Detect which cell encompasses the target text, then output its (X, Y) center coordinate. 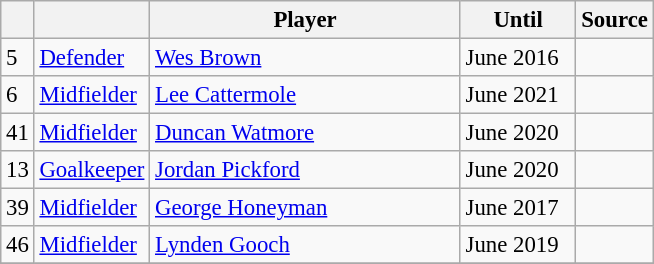
Until (518, 20)
June 2019 (518, 245)
5 (18, 58)
George Honeyman (306, 208)
Lee Cattermole (306, 95)
Wes Brown (306, 58)
Lynden Gooch (306, 245)
Duncan Watmore (306, 133)
46 (18, 245)
Goalkeeper (92, 170)
6 (18, 95)
39 (18, 208)
June 2017 (518, 208)
Defender (92, 58)
June 2021 (518, 95)
Jordan Pickford (306, 170)
June 2016 (518, 58)
13 (18, 170)
Player (306, 20)
41 (18, 133)
Source (614, 20)
